Return the [X, Y] coordinate for the center point of the cell that contains the specified text.  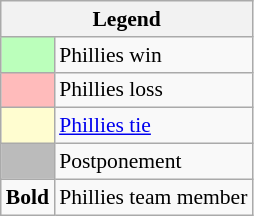
Phillies tie [153, 126]
Postponement [153, 162]
Bold [28, 197]
Legend [127, 19]
Phillies loss [153, 90]
Phillies win [153, 55]
Phillies team member [153, 197]
